Locate the cell with the specified text and output its (x, y) center coordinate. 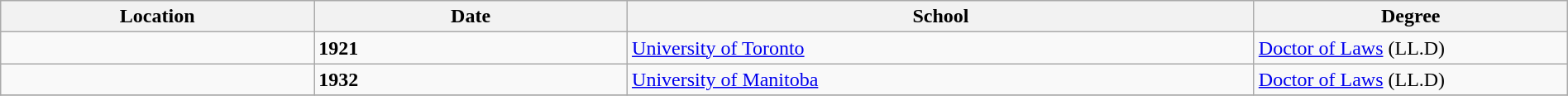
Location (157, 17)
University of Toronto (941, 48)
Date (471, 17)
1921 (471, 48)
Degree (1411, 17)
1932 (471, 79)
School (941, 17)
University of Manitoba (941, 79)
